Return the [X, Y] coordinate for the center point of the cell that contains the specified text.  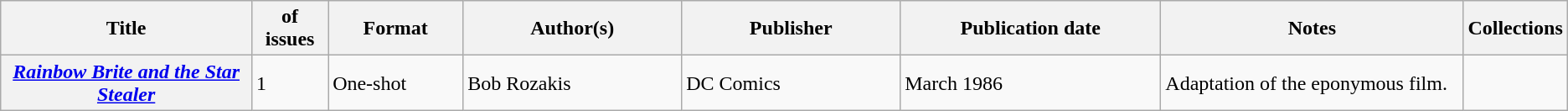
Publication date [1030, 29]
Collections [1515, 29]
Notes [1312, 29]
Title [126, 29]
of issues [290, 29]
March 1986 [1030, 82]
DC Comics [791, 82]
Author(s) [573, 29]
Adaptation of the eponymous film. [1312, 82]
Rainbow Brite and the Star Stealer [126, 82]
One-shot [395, 82]
Publisher [791, 29]
Format [395, 29]
Bob Rozakis [573, 82]
1 [290, 82]
